Search for the cell housing the specified text and yield its [x, y] center coordinate. 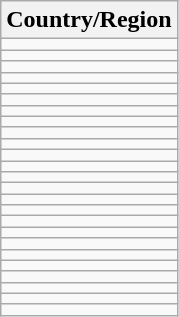
Country/Region [89, 20]
